Extract the (x, y) coordinate from the center of the cell holding the provided text.  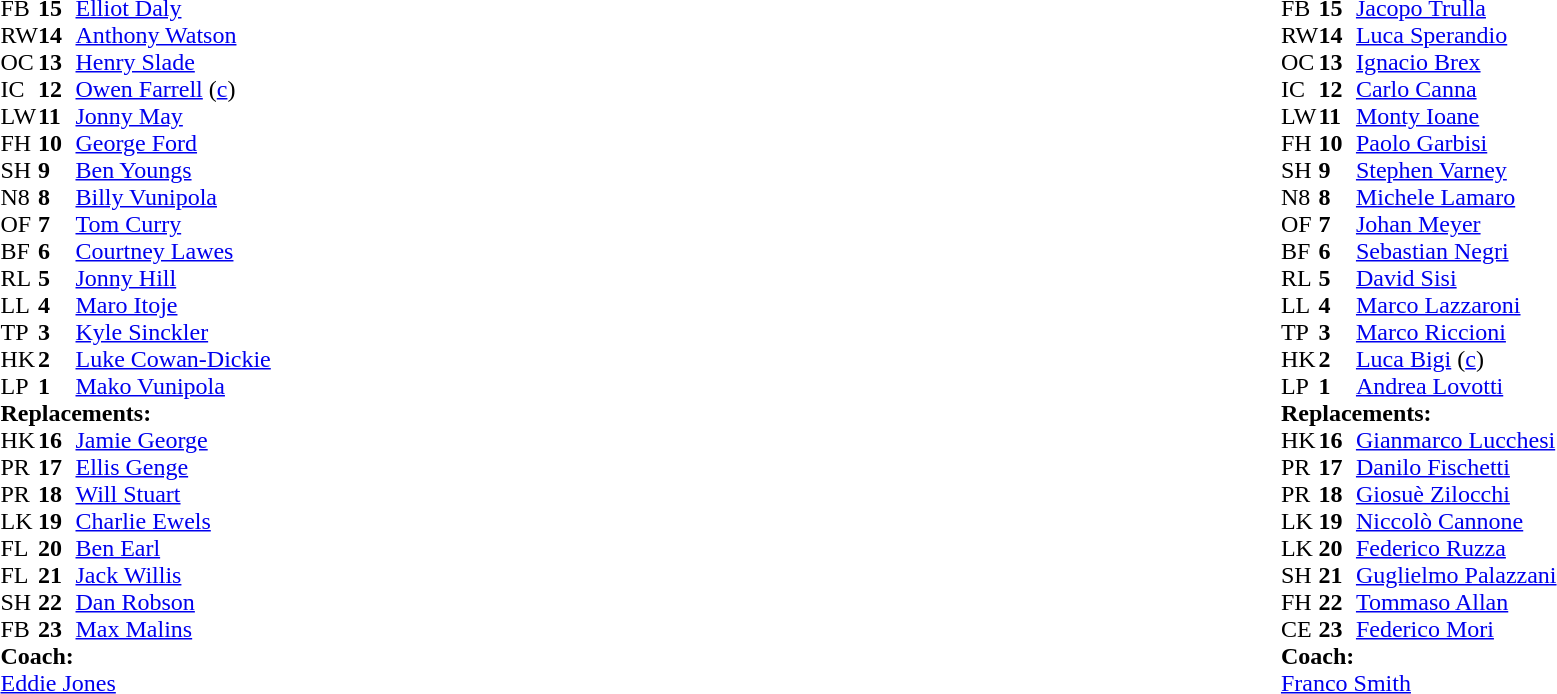
Gianmarco Lucchesi (1456, 440)
Marco Lazzaroni (1456, 306)
Niccolò Cannone (1456, 522)
Courtney Lawes (174, 252)
Giosuè Zilocchi (1456, 494)
Tommaso Allan (1456, 602)
Ben Youngs (174, 170)
Sebastian Negri (1456, 252)
Luca Sperandio (1456, 36)
Dan Robson (174, 602)
Will Stuart (174, 494)
Owen Farrell (c) (174, 90)
Marco Riccioni (1456, 332)
Jamie George (174, 440)
Danilo Fischetti (1456, 468)
FB (19, 630)
Kyle Sinckler (174, 332)
David Sisi (1456, 278)
Ignacio Brex (1456, 62)
Ellis Genge (174, 468)
Luca Bigi (c) (1456, 360)
Anthony Watson (174, 36)
Johan Meyer (1456, 224)
Ben Earl (174, 548)
Guglielmo Palazzani (1456, 576)
Federico Mori (1456, 630)
Luke Cowan-Dickie (174, 360)
Andrea Lovotti (1456, 386)
Henry Slade (174, 62)
Charlie Ewels (174, 522)
Max Malins (174, 630)
Paolo Garbisi (1456, 144)
Stephen Varney (1456, 170)
George Ford (174, 144)
Jonny Hill (174, 278)
Billy Vunipola (174, 198)
Federico Ruzza (1456, 548)
Monty Ioane (1456, 116)
Maro Itoje (174, 306)
Tom Curry (174, 224)
Michele Lamaro (1456, 198)
Jonny May (174, 116)
Jack Willis (174, 576)
CE (1300, 630)
Mako Vunipola (174, 386)
Carlo Canna (1456, 90)
